For the text-containing cell, return its midpoint in (x, y) coordinate format. 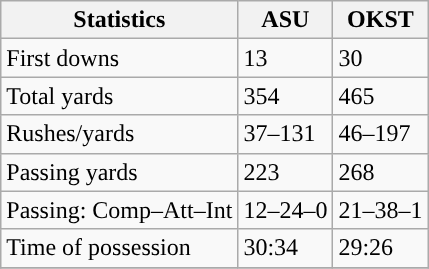
223 (286, 172)
37–131 (286, 134)
13 (286, 58)
30 (380, 58)
12–24–0 (286, 210)
First downs (120, 58)
46–197 (380, 134)
465 (380, 96)
30:34 (286, 248)
354 (286, 96)
21–38–1 (380, 210)
Rushes/yards (120, 134)
Passing yards (120, 172)
Statistics (120, 20)
268 (380, 172)
Total yards (120, 96)
29:26 (380, 248)
ASU (286, 20)
OKST (380, 20)
Time of possession (120, 248)
Passing: Comp–Att–Int (120, 210)
